Output the [X, Y] coordinate of the center of the cell containing the given text.  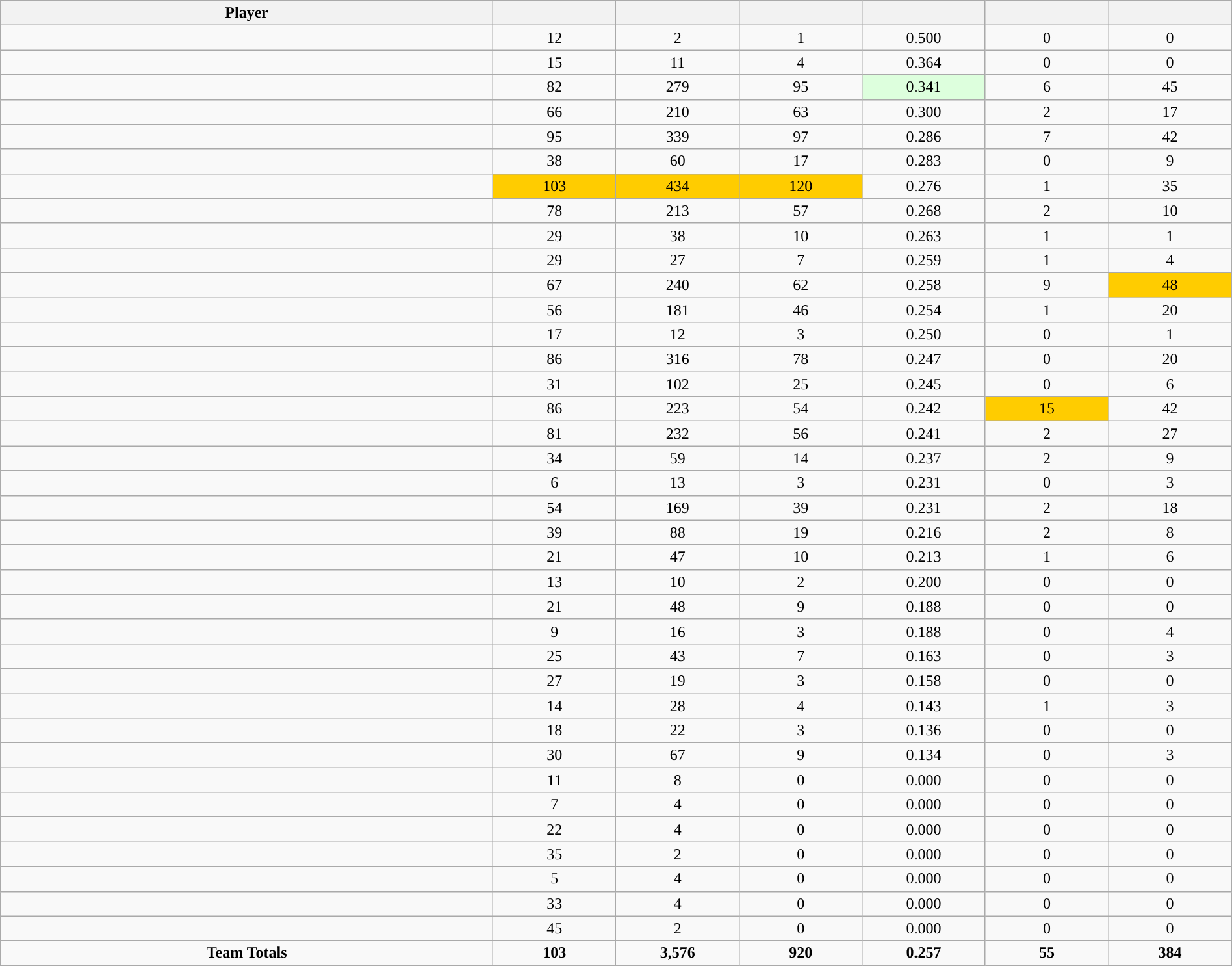
0.216 [924, 532]
0.263 [924, 235]
434 [677, 186]
0.259 [924, 260]
30 [555, 755]
28 [677, 705]
3,576 [677, 953]
57 [801, 211]
5 [555, 879]
181 [677, 310]
55 [1046, 953]
82 [555, 87]
Player [247, 13]
0.213 [924, 557]
0.242 [924, 409]
66 [555, 112]
43 [677, 656]
60 [677, 161]
62 [801, 285]
0.158 [924, 681]
0.200 [924, 582]
384 [1170, 953]
0.283 [924, 161]
0.237 [924, 458]
0.500 [924, 38]
169 [677, 508]
63 [801, 112]
240 [677, 285]
34 [555, 458]
232 [677, 434]
0.268 [924, 211]
0.163 [924, 656]
0.250 [924, 335]
102 [677, 384]
210 [677, 112]
33 [555, 904]
0.341 [924, 87]
0.257 [924, 953]
279 [677, 87]
0.258 [924, 285]
0.241 [924, 434]
16 [677, 631]
46 [801, 310]
81 [555, 434]
0.286 [924, 137]
0.300 [924, 112]
0.245 [924, 384]
316 [677, 359]
0.143 [924, 705]
223 [677, 409]
213 [677, 211]
59 [677, 458]
97 [801, 137]
0.247 [924, 359]
920 [801, 953]
Team Totals [247, 953]
0.136 [924, 731]
0.134 [924, 755]
120 [801, 186]
31 [555, 384]
339 [677, 137]
88 [677, 532]
47 [677, 557]
0.364 [924, 62]
0.276 [924, 186]
0.254 [924, 310]
